Capture the cell that displays the provided text and extract its (x, y) central coordinate. 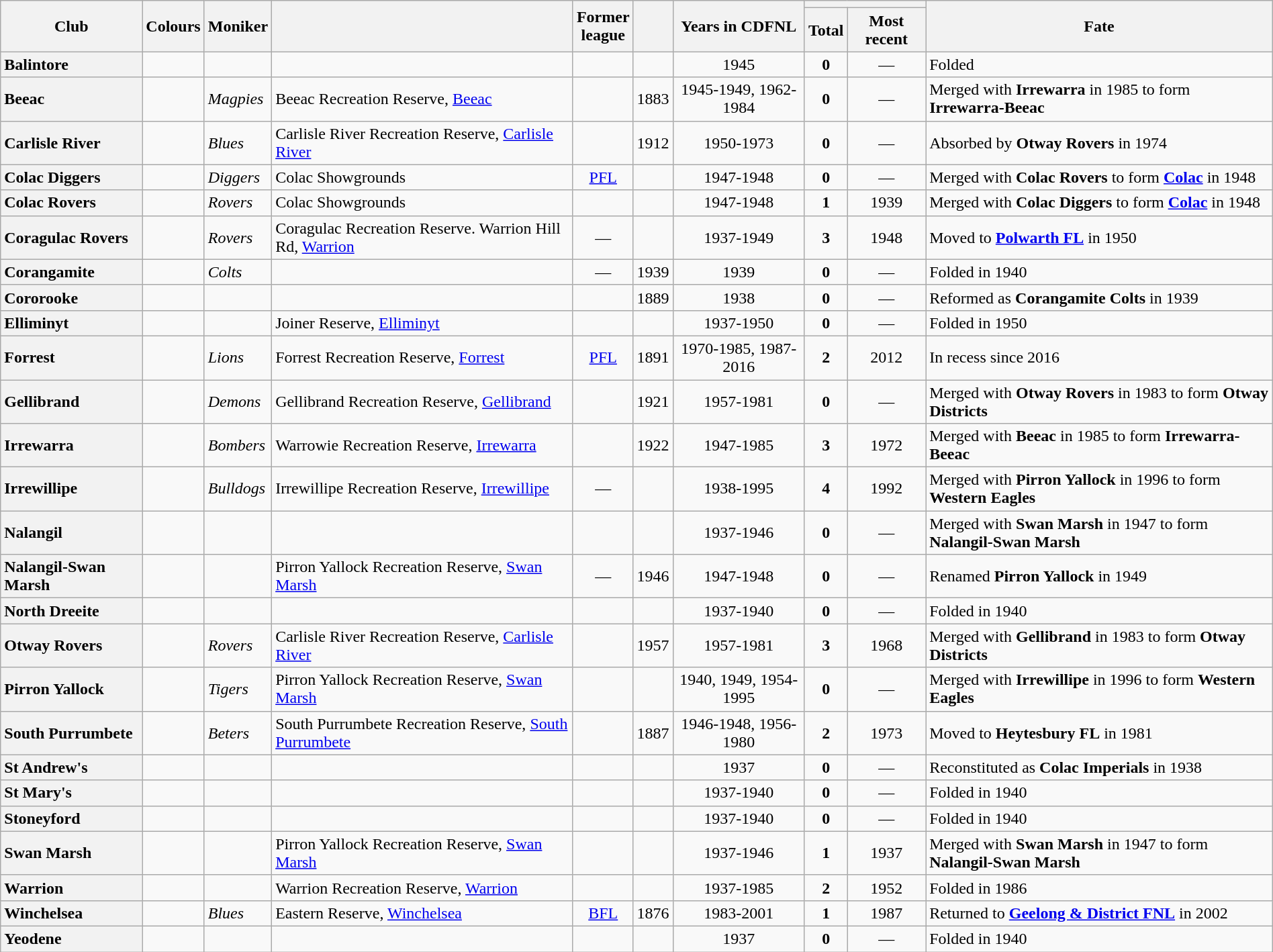
Balintore (71, 64)
North Dreeite (71, 611)
Colac Diggers (71, 177)
1946 (653, 576)
1937-1949 (739, 238)
1921 (653, 401)
Joiner Reserve, Elliminyt (423, 323)
Warrowie Recreation Reserve, Irrewarra (423, 446)
Cororooke (71, 297)
Folded (1100, 64)
Swan Marsh (71, 853)
1946-1948, 1956-1980 (739, 733)
Merged with Colac Diggers to form Colac in 1948 (1100, 203)
Coragulac Recreation Reserve. Warrion Hill Rd, Warrion (423, 238)
1891 (653, 357)
1950-1973 (739, 142)
Demons (238, 401)
Reconstituted as Colac Imperials in 1938 (1100, 767)
Colours (173, 26)
2012 (886, 357)
Warrion Recreation Reserve, Warrion (423, 888)
Nalangil-Swan Marsh (71, 576)
Coragulac Rovers (71, 238)
Elliminyt (71, 323)
South Purrumbete Recreation Reserve, South Purrumbete (423, 733)
Moniker (238, 26)
1876 (653, 913)
Diggers (238, 177)
1938-1995 (739, 489)
Warrion (71, 888)
1937-1950 (739, 323)
Beeac (71, 99)
1957 (653, 646)
Merged with Pirron Yallock in 1996 to form Western Eagles (1100, 489)
1887 (653, 733)
Irrewillipe (71, 489)
Merged with Gellibrand in 1983 to form Otway Districts (1100, 646)
Irrewillipe Recreation Reserve, Irrewillipe (423, 489)
1912 (653, 142)
Bulldogs (238, 489)
Bombers (238, 446)
4 (826, 489)
Merged with Otway Rovers in 1983 to form Otway Districts (1100, 401)
1940, 1949, 1954-1995 (739, 689)
Years in CDFNL (739, 26)
Colts (238, 272)
1883 (653, 99)
1987 (886, 913)
Irrewarra (71, 446)
BFL (603, 913)
Reformed as Corangamite Colts in 1939 (1100, 297)
Moved to Polwarth FL in 1950 (1100, 238)
1968 (886, 646)
Merged with Colac Rovers to form Colac in 1948 (1100, 177)
St Andrew's (71, 767)
Tigers (238, 689)
Forrest (71, 357)
1947-1985 (739, 446)
Returned to Geelong & District FNL in 2002 (1100, 913)
1973 (886, 733)
1983-2001 (739, 913)
Nalangil (71, 533)
1970-1985, 1987-2016 (739, 357)
South Purrumbete (71, 733)
Folded in 1986 (1100, 888)
1945-1949, 1962-1984 (739, 99)
St Mary's (71, 793)
Gellibrand Recreation Reserve, Gellibrand (423, 401)
Eastern Reserve, Winchelsea (423, 913)
Pirron Yallock (71, 689)
Most recent (886, 30)
Merged with Irrewillipe in 1996 to form Western Eagles (1100, 689)
1938 (739, 297)
1952 (886, 888)
Folded in 1950 (1100, 323)
Winchelsea (71, 913)
Gellibrand (71, 401)
1889 (653, 297)
Beeac Recreation Reserve, Beeac (423, 99)
1945 (739, 64)
Yeodene (71, 939)
1992 (886, 489)
Merged with Beeac in 1985 to form Irrewarra-Beeac (1100, 446)
1948 (886, 238)
Forrest Recreation Reserve, Forrest (423, 357)
Beters (238, 733)
Carlisle River (71, 142)
Magpies (238, 99)
In recess since 2016 (1100, 357)
1922 (653, 446)
Otway Rovers (71, 646)
Club (71, 26)
Renamed Pirron Yallock in 1949 (1100, 576)
Fate (1100, 26)
1972 (886, 446)
Colac Rovers (71, 203)
Moved to Heytesbury FL in 1981 (1100, 733)
Merged with Irrewarra in 1985 to form Irrewarra-Beeac (1100, 99)
1937-1985 (739, 888)
Formerleague (603, 26)
Lions (238, 357)
Total (826, 30)
Stoneyford (71, 818)
Absorbed by Otway Rovers in 1974 (1100, 142)
Corangamite (71, 272)
